From the cell containing the given text, extract its center point as [x, y] coordinate. 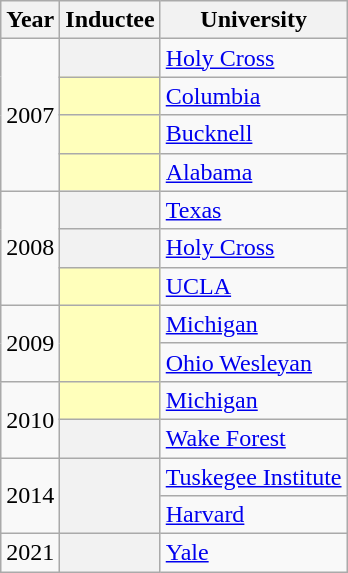
Yale [254, 553]
Texas [254, 210]
2009 [30, 343]
Wake Forest [254, 438]
Alabama [254, 172]
Inductee [110, 20]
Columbia [254, 96]
2007 [30, 115]
Year [30, 20]
Ohio Wesleyan [254, 362]
University [254, 20]
2014 [30, 496]
UCLA [254, 286]
2021 [30, 553]
Harvard [254, 515]
2008 [30, 248]
Bucknell [254, 134]
Tuskegee Institute [254, 477]
2010 [30, 419]
